For the text-containing cell, return its midpoint in [x, y] coordinate format. 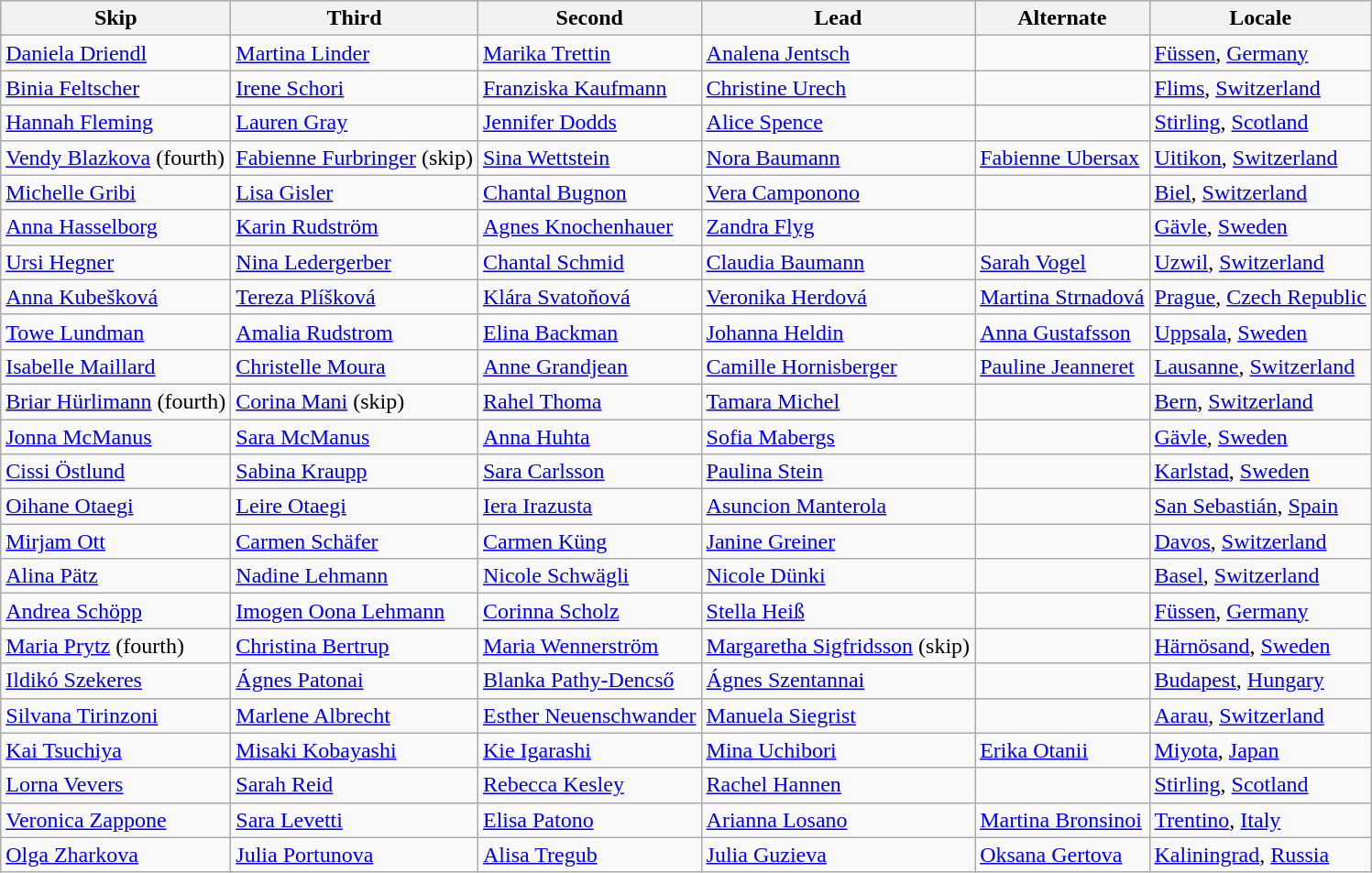
Nadine Lehmann [355, 576]
Julia Portunova [355, 855]
Ágnes Szentannai [838, 681]
Maria Wennerström [589, 646]
Iera Irazusta [589, 507]
Irene Schori [355, 88]
Ágnes Patonai [355, 681]
Kie Igarashi [589, 750]
Tereza Plíšková [355, 297]
Zandra Flyg [838, 227]
Misaki Kobayashi [355, 750]
Asuncion Manterola [838, 507]
Jonna McManus [115, 437]
Fabienne Ubersax [1062, 158]
Marlene Albrecht [355, 715]
Sofia Mabergs [838, 437]
Esther Neuenschwander [589, 715]
Veronika Herdová [838, 297]
Camille Hornisberger [838, 366]
Towe Lundman [115, 332]
Silvana Tirinzoni [115, 715]
Franziska Kaufmann [589, 88]
Andrea Schöpp [115, 611]
Lorna Vevers [115, 785]
Ursi Hegner [115, 262]
Davos, Switzerland [1260, 541]
Sarah Vogel [1062, 262]
Uppsala, Sweden [1260, 332]
Elisa Patono [589, 820]
Alternate [1062, 18]
Nina Ledergerber [355, 262]
Imogen Oona Lehmann [355, 611]
Anna Huhta [589, 437]
Vera Camponono [838, 192]
Corina Mani (skip) [355, 401]
Rebecca Kesley [589, 785]
Nicole Dünki [838, 576]
Miyota, Japan [1260, 750]
Anne Grandjean [589, 366]
Christelle Moura [355, 366]
Erika Otanii [1062, 750]
Karlstad, Sweden [1260, 472]
Martina Linder [355, 53]
Sara Carlsson [589, 472]
Martina Strnadová [1062, 297]
Anna Gustafsson [1062, 332]
Chantal Schmid [589, 262]
Nicole Schwägli [589, 576]
Elina Backman [589, 332]
Corinna Scholz [589, 611]
Uitikon, Switzerland [1260, 158]
Aarau, Switzerland [1260, 715]
Oihane Otaegi [115, 507]
Sarah Reid [355, 785]
Olga Zharkova [115, 855]
Hannah Fleming [115, 123]
Tamara Michel [838, 401]
Anna Hasselborg [115, 227]
Fabienne Furbringer (skip) [355, 158]
Uzwil, Switzerland [1260, 262]
Janine Greiner [838, 541]
San Sebastián, Spain [1260, 507]
Second [589, 18]
Claudia Baumann [838, 262]
Lausanne, Switzerland [1260, 366]
Sina Wettstein [589, 158]
Isabelle Maillard [115, 366]
Stella Heiß [838, 611]
Sara McManus [355, 437]
Biel, Switzerland [1260, 192]
Trentino, Italy [1260, 820]
Vendy Blazkova (fourth) [115, 158]
Ildikó Szekeres [115, 681]
Kaliningrad, Russia [1260, 855]
Daniela Driendl [115, 53]
Klára Svatoňová [589, 297]
Christina Bertrup [355, 646]
Bern, Switzerland [1260, 401]
Härnösand, Sweden [1260, 646]
Arianna Losano [838, 820]
Flims, Switzerland [1260, 88]
Veronica Zappone [115, 820]
Mirjam Ott [115, 541]
Carmen Küng [589, 541]
Manuela Siegrist [838, 715]
Margaretha Sigfridsson (skip) [838, 646]
Kai Tsuchiya [115, 750]
Alisa Tregub [589, 855]
Nora Baumann [838, 158]
Locale [1260, 18]
Lauren Gray [355, 123]
Budapest, Hungary [1260, 681]
Basel, Switzerland [1260, 576]
Sara Levetti [355, 820]
Paulina Stein [838, 472]
Alice Spence [838, 123]
Alina Pätz [115, 576]
Analena Jentsch [838, 53]
Blanka Pathy-Dencső [589, 681]
Christine Urech [838, 88]
Agnes Knochenhauer [589, 227]
Julia Guzieva [838, 855]
Skip [115, 18]
Cissi Östlund [115, 472]
Lisa Gisler [355, 192]
Leire Otaegi [355, 507]
Lead [838, 18]
Johanna Heldin [838, 332]
Mina Uchibori [838, 750]
Anna Kubešková [115, 297]
Rachel Hannen [838, 785]
Oksana Gertova [1062, 855]
Martina Bronsinoi [1062, 820]
Sabina Kraupp [355, 472]
Michelle Gribi [115, 192]
Binia Feltscher [115, 88]
Carmen Schäfer [355, 541]
Third [355, 18]
Jennifer Dodds [589, 123]
Marika Trettin [589, 53]
Chantal Bugnon [589, 192]
Rahel Thoma [589, 401]
Prague, Czech Republic [1260, 297]
Karin Rudström [355, 227]
Briar Hürlimann (fourth) [115, 401]
Amalia Rudstrom [355, 332]
Pauline Jeanneret [1062, 366]
Maria Prytz (fourth) [115, 646]
